Provide the (X, Y) coordinate of the cell's center where the given text is located.  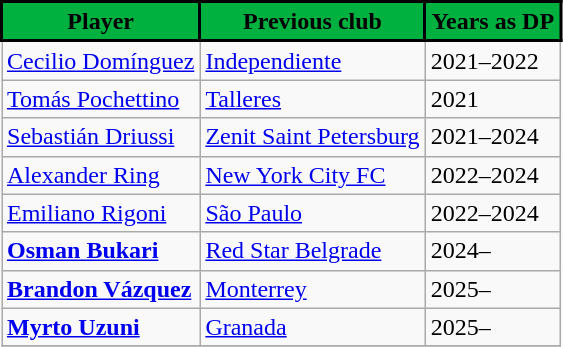
Sebastián Driussi (101, 137)
São Paulo (312, 213)
2021–2022 (492, 60)
2021–2024 (492, 137)
2021 (492, 99)
New York City FC (312, 175)
2024– (492, 251)
Alexander Ring (101, 175)
Red Star Belgrade (312, 251)
Granada (312, 327)
Previous club (312, 22)
Player (101, 22)
Tomás Pochettino (101, 99)
Emiliano Rigoni (101, 213)
Myrto Uzuni (101, 327)
Osman Bukari (101, 251)
Talleres (312, 99)
Independiente (312, 60)
Cecilio Domínguez (101, 60)
Monterrey (312, 289)
Years as DP (492, 22)
Zenit Saint Petersburg (312, 137)
Brandon Vázquez (101, 289)
